Scan for the cell matching the given text and deliver its (x, y) coordinate at center. 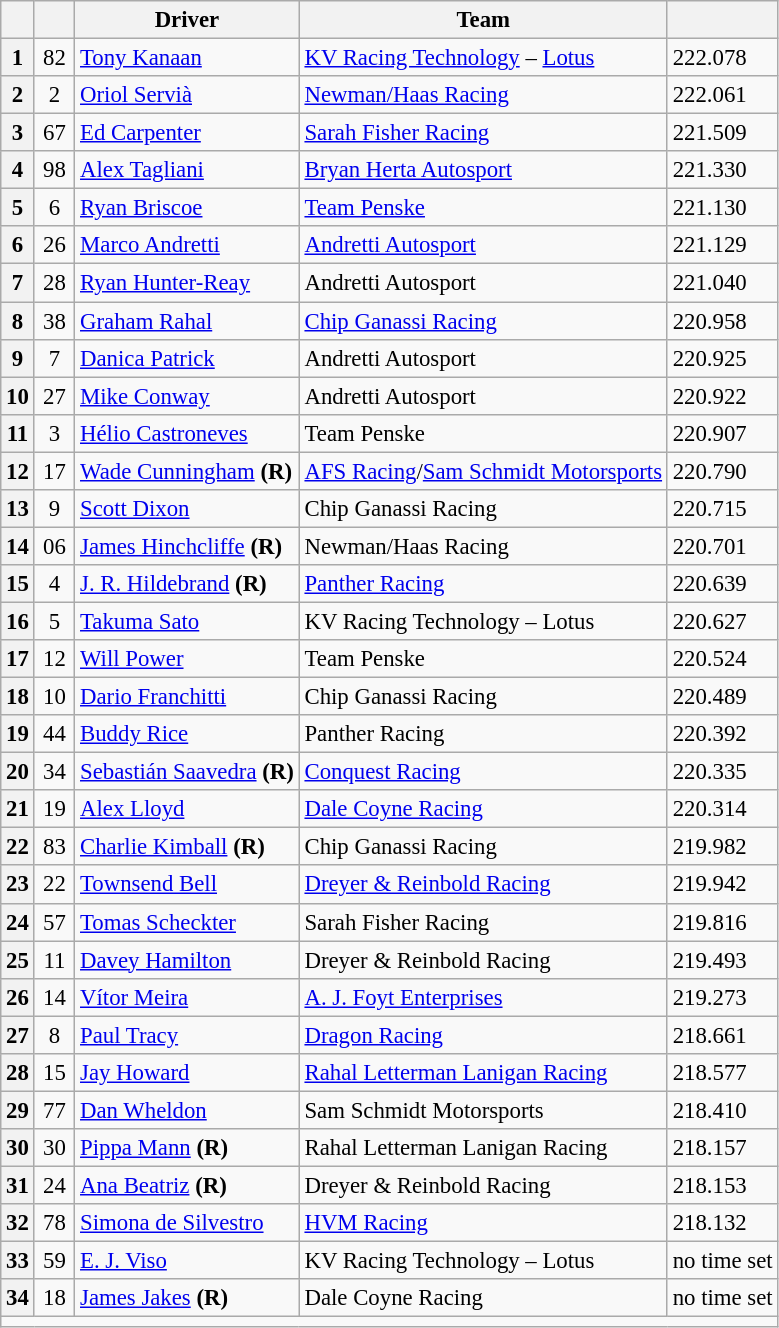
98 (54, 170)
13 (18, 509)
Hélio Castroneves (187, 433)
219.273 (722, 997)
220.701 (722, 546)
220.524 (722, 659)
Bryan Herta Autosport (483, 170)
Alex Tagliani (187, 170)
83 (54, 847)
Wade Cunningham (R) (187, 471)
218.153 (722, 1185)
33 (18, 1261)
218.132 (722, 1223)
219.493 (722, 960)
Dragon Racing (483, 1035)
218.577 (722, 1073)
Scott Dixon (187, 509)
Conquest Racing (483, 772)
A. J. Foyt Enterprises (483, 997)
221.330 (722, 170)
57 (54, 922)
Dario Franchitti (187, 697)
218.157 (722, 1148)
Alex Lloyd (187, 809)
HVM Racing (483, 1223)
Will Power (187, 659)
Ryan Hunter-Reay (187, 283)
220.922 (722, 396)
23 (18, 885)
220.790 (722, 471)
218.661 (722, 1035)
Buddy Rice (187, 734)
Oriol Servià (187, 95)
78 (54, 1223)
Pippa Mann (R) (187, 1148)
31 (18, 1185)
220.715 (722, 509)
219.982 (722, 847)
220.925 (722, 358)
J. R. Hildebrand (R) (187, 584)
Davey Hamilton (187, 960)
38 (54, 321)
220.627 (722, 621)
221.130 (722, 208)
221.509 (722, 133)
James Hinchcliffe (R) (187, 546)
16 (18, 621)
221.129 (722, 245)
Tony Kanaan (187, 58)
Charlie Kimball (R) (187, 847)
222.061 (722, 95)
220.335 (722, 772)
219.816 (722, 922)
06 (54, 546)
Ed Carpenter (187, 133)
Team (483, 20)
77 (54, 1110)
James Jakes (R) (187, 1298)
25 (18, 960)
Tomas Scheckter (187, 922)
1 (18, 58)
82 (54, 58)
29 (18, 1110)
Marco Andretti (187, 245)
E. J. Viso (187, 1261)
Dan Wheldon (187, 1110)
221.040 (722, 283)
218.410 (722, 1110)
Simona de Silvestro (187, 1223)
Ryan Briscoe (187, 208)
220.958 (722, 321)
21 (18, 809)
222.078 (722, 58)
Takuma Sato (187, 621)
220.639 (722, 584)
Sam Schmidt Motorsports (483, 1110)
59 (54, 1261)
Driver (187, 20)
Townsend Bell (187, 885)
220.907 (722, 433)
220.314 (722, 809)
Mike Conway (187, 396)
220.392 (722, 734)
Paul Tracy (187, 1035)
219.942 (722, 885)
220.489 (722, 697)
Ana Beatriz (R) (187, 1185)
20 (18, 772)
AFS Racing/Sam Schmidt Motorsports (483, 471)
Graham Rahal (187, 321)
32 (18, 1223)
67 (54, 133)
Sebastián Saavedra (R) (187, 772)
44 (54, 734)
Danica Patrick (187, 358)
Jay Howard (187, 1073)
Vítor Meira (187, 997)
